Find where the given text appears and provide that cell's center as [x, y] coordinate. 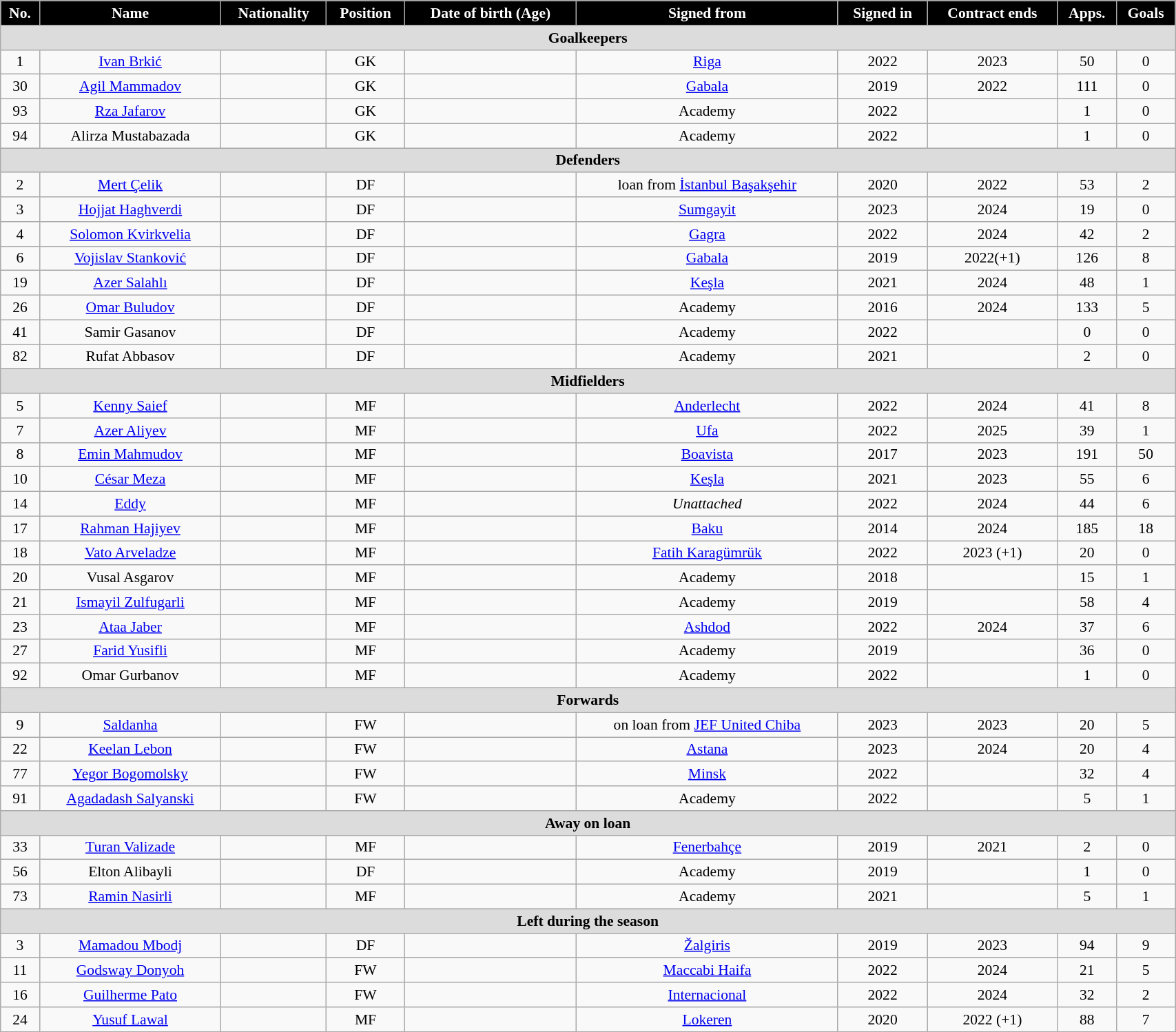
24 [21, 1020]
Ismayil Zulfugarli [130, 602]
2023 (+1) [992, 553]
16 [21, 995]
Vusal Asgarov [130, 578]
26 [21, 308]
55 [1087, 479]
Date of birth (Age) [491, 13]
185 [1087, 528]
Farid Yusifli [130, 651]
Omar Buludov [130, 308]
77 [21, 774]
Kenny Saief [130, 406]
111 [1087, 87]
36 [1087, 651]
27 [21, 651]
Defenders [588, 161]
58 [1087, 602]
Sumgayit [707, 209]
Samir Gasanov [130, 332]
Yusuf Lawal [130, 1020]
37 [1087, 627]
82 [21, 357]
Mert Çelik [130, 185]
Emin Mahmudov [130, 455]
Saldanha [130, 725]
44 [1087, 504]
Lokeren [707, 1020]
Omar Gurbanov [130, 676]
Contract ends [992, 13]
Riga [707, 62]
Astana [707, 750]
22 [21, 750]
Azer Salahlı [130, 283]
Gagra [707, 234]
Ramin Nasirli [130, 897]
Position [366, 13]
Maccabi Haifa [707, 971]
Agil Mammadov [130, 87]
191 [1087, 455]
Agadadash Salyanski [130, 798]
Left during the season [588, 921]
15 [1087, 578]
42 [1087, 234]
Ufa [707, 431]
Apps. [1087, 13]
Solomon Kvirkvelia [130, 234]
Ashdod [707, 627]
17 [21, 528]
Vato Arveladze [130, 553]
126 [1087, 258]
Forwards [588, 701]
Nationality [274, 13]
Anderlecht [707, 406]
33 [21, 847]
Goals [1146, 13]
Godsway Donyoh [130, 971]
Keelan Lebon [130, 750]
Ivan Brkić [130, 62]
César Meza [130, 479]
2016 [882, 308]
133 [1087, 308]
Signed from [707, 13]
Goalkeepers [588, 38]
loan from İstanbul Başakşehir [707, 185]
92 [21, 676]
2022 (+1) [992, 1020]
Elton Alibayli [130, 872]
Internacional [707, 995]
Minsk [707, 774]
No. [21, 13]
30 [21, 87]
Name [130, 13]
Žalgiris [707, 946]
Hojjat Haghverdi [130, 209]
Unattached [707, 504]
Fatih Karagümrük [707, 553]
Azer Aliyev [130, 431]
48 [1087, 283]
73 [21, 897]
14 [21, 504]
91 [21, 798]
11 [21, 971]
2014 [882, 528]
Eddy [130, 504]
53 [1087, 185]
2017 [882, 455]
Alirza Mustabazada [130, 136]
Rza Jafarov [130, 112]
2025 [992, 431]
Rahman Hajiyev [130, 528]
2022(+1) [992, 258]
Signed in [882, 13]
39 [1087, 431]
2018 [882, 578]
Ataa Jaber [130, 627]
Midfielders [588, 382]
Boavista [707, 455]
Baku [707, 528]
Guilherme Pato [130, 995]
Rufat Abbasov [130, 357]
88 [1087, 1020]
Vojislav Stanković [130, 258]
Away on loan [588, 823]
Yegor Bogomolsky [130, 774]
Turan Valizade [130, 847]
Mamadou Mbodj [130, 946]
56 [21, 872]
on loan from JEF United Chiba [707, 725]
93 [21, 112]
10 [21, 479]
Fenerbahçe [707, 847]
23 [21, 627]
